Return (x, y) of the center of cell containing provided text 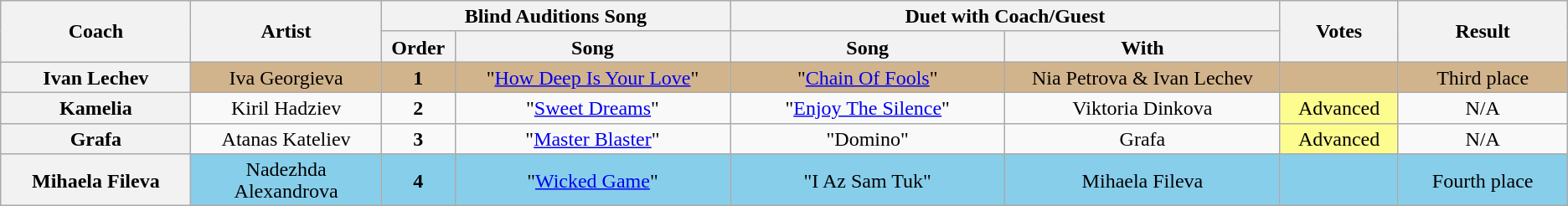
Atanas Kateliev (286, 139)
"How Deep Is Your Love" (592, 77)
Third place (1483, 77)
"I Az Sam Tuk" (868, 180)
Nia Petrova & Ivan Lechev (1142, 77)
Order (418, 47)
1 (418, 77)
Ivan Lechev (95, 77)
4 (418, 180)
"Wicked Game" (592, 180)
3 (418, 139)
"Enjoy The Silence" (868, 107)
Fourth place (1483, 180)
Artist (286, 32)
Nadezhda Alexandrova (286, 180)
"Sweet Dreams" (592, 107)
"Chain Of Fools" (868, 77)
Blind Auditions Song (555, 17)
Coach (95, 32)
Kiril Hadziev (286, 107)
With (1142, 47)
Duet with Coach/Guest (1005, 17)
Iva Georgieva (286, 77)
Votes (1338, 32)
"Master Blaster" (592, 139)
Kamelia (95, 107)
Result (1483, 32)
2 (418, 107)
"Domino" (868, 139)
Viktoria Dinkova (1142, 107)
